Output the [X, Y] coordinate of the center of the cell containing the given text.  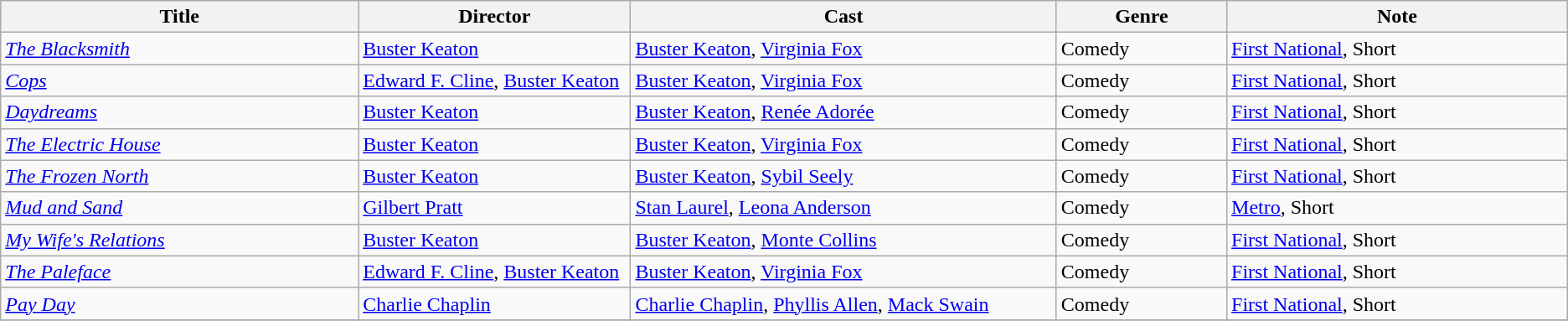
Genre [1141, 17]
Daydreams [179, 112]
Cast [843, 17]
Buster Keaton, Renée Adorée [843, 112]
Title [179, 17]
The Paleface [179, 272]
Director [494, 17]
Metro, Short [1397, 208]
My Wife's Relations [179, 240]
Charlie Chaplin, Phyllis Allen, Mack Swain [843, 303]
Cops [179, 80]
Note [1397, 17]
Pay Day [179, 303]
The Blacksmith [179, 49]
Stan Laurel, Leona Anderson [843, 208]
Buster Keaton, Monte Collins [843, 240]
The Electric House [179, 144]
Gilbert Pratt [494, 208]
The Frozen North [179, 176]
Mud and Sand [179, 208]
Buster Keaton, Sybil Seely [843, 176]
Charlie Chaplin [494, 303]
